Extract the (x, y) coordinate from the center of the cell holding the provided text.  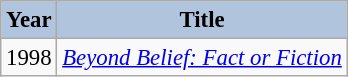
Title (202, 20)
Beyond Belief: Fact or Fiction (202, 58)
1998 (29, 58)
Year (29, 20)
